Determine the [x, y] coordinate at the center of the cell enclosing the given text.  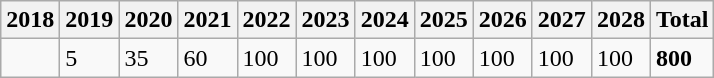
35 [148, 58]
2021 [208, 20]
2024 [384, 20]
2027 [562, 20]
2018 [30, 20]
2023 [326, 20]
800 [682, 58]
2026 [502, 20]
2028 [620, 20]
2022 [266, 20]
2019 [90, 20]
2025 [444, 20]
60 [208, 58]
Total [682, 20]
2020 [148, 20]
5 [90, 58]
